Pinpoint the cell where the given text exists, returning its (X, Y) midpoint coordinate. 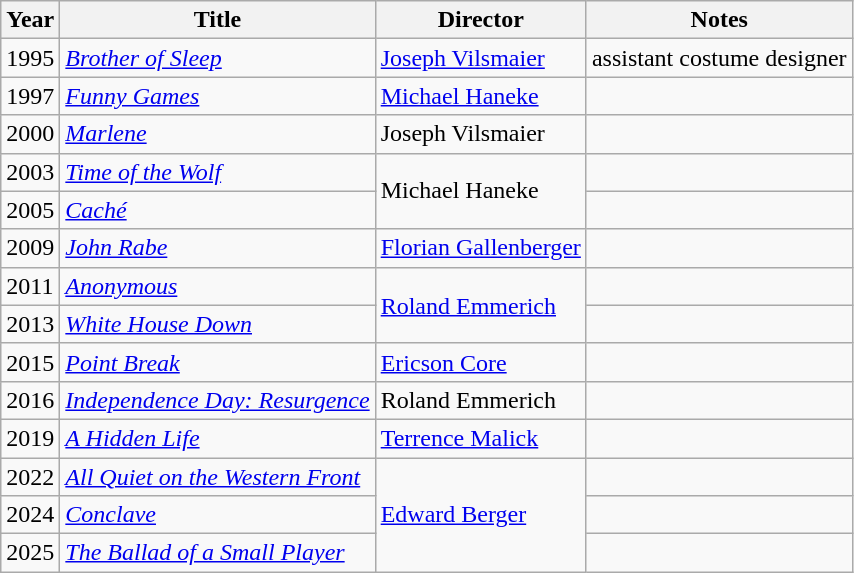
Caché (218, 210)
Ericson Core (480, 362)
Director (480, 20)
Funny Games (218, 96)
The Ballad of a Small Player (218, 553)
2005 (30, 210)
Year (30, 20)
2025 (30, 553)
2022 (30, 477)
2000 (30, 134)
1997 (30, 96)
Title (218, 20)
All Quiet on the Western Front (218, 477)
Conclave (218, 515)
2009 (30, 248)
Marlene (218, 134)
2024 (30, 515)
Edward Berger (480, 515)
2019 (30, 438)
A Hidden Life (218, 438)
2015 (30, 362)
Florian Gallenberger (480, 248)
Point Break (218, 362)
1995 (30, 58)
John Rabe (218, 248)
2003 (30, 172)
2013 (30, 324)
Terrence Malick (480, 438)
Independence Day: Resurgence (218, 400)
Notes (719, 20)
Anonymous (218, 286)
White House Down (218, 324)
Time of the Wolf (218, 172)
assistant costume designer (719, 58)
2011 (30, 286)
2016 (30, 400)
Brother of Sleep (218, 58)
